Search for the cell housing the specified text and yield its (X, Y) center coordinate. 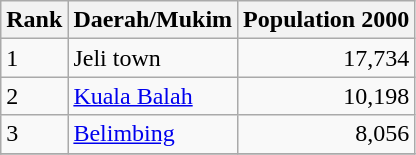
Belimbing (153, 134)
1 (34, 58)
17,734 (326, 58)
Jeli town (153, 58)
Population 2000 (326, 20)
Rank (34, 20)
3 (34, 134)
2 (34, 96)
8,056 (326, 134)
10,198 (326, 96)
Daerah/Mukim (153, 20)
Kuala Balah (153, 96)
